Output the (X, Y) coordinate of the center of the cell containing the given text.  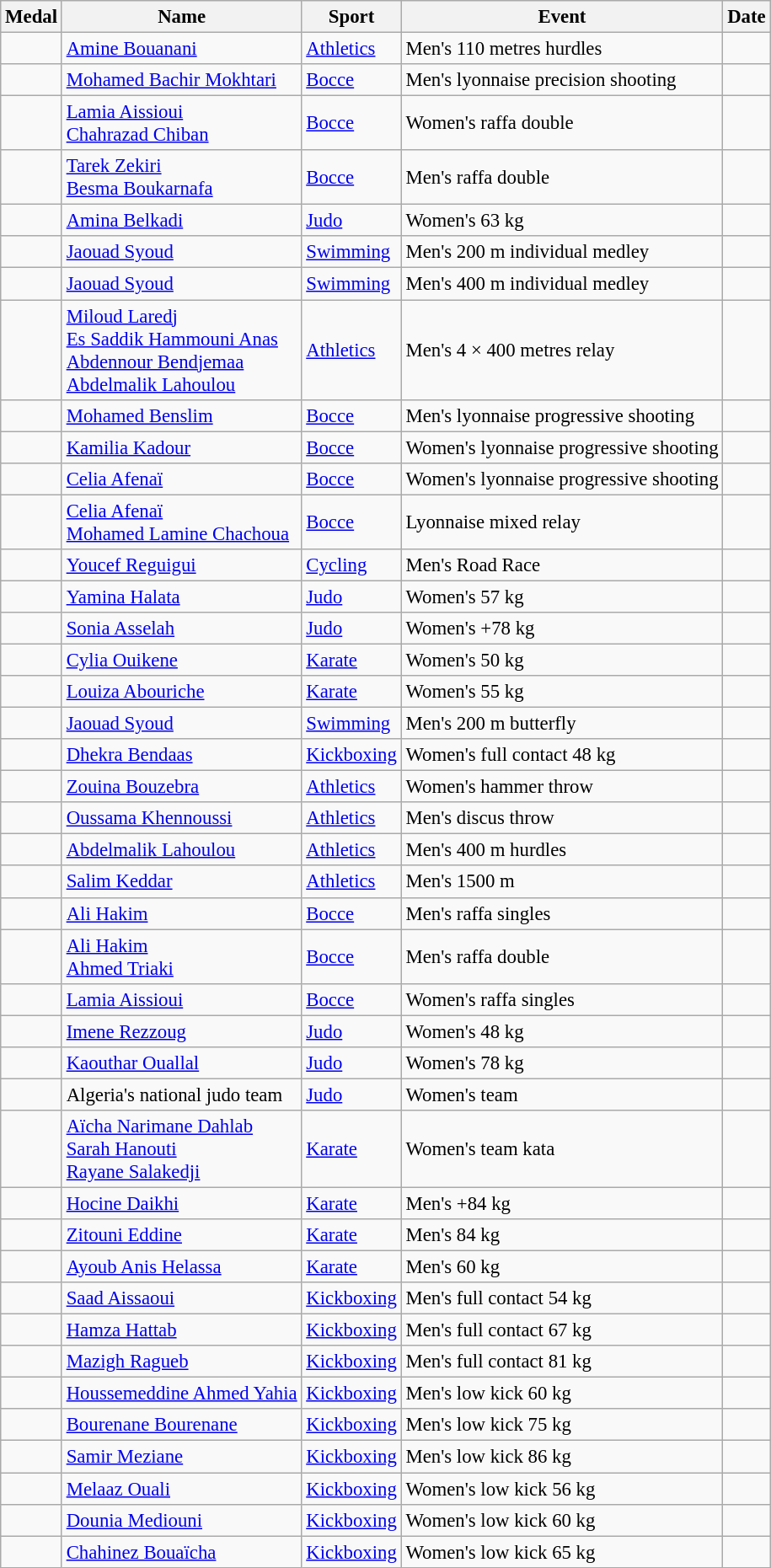
Women's low kick 60 kg (562, 1520)
Lamia AissiouiChahrazad Chiban (182, 123)
Women's raffa singles (562, 999)
Hamza Hattab (182, 1330)
Louiza Abouriche (182, 692)
Samir Meziane (182, 1457)
Women's 78 kg (562, 1063)
Men's full contact 54 kg (562, 1298)
Women's low kick 56 kg (562, 1489)
Chahinez Bouaïcha (182, 1552)
Men's 200 m individual medley (562, 252)
Men's full contact 67 kg (562, 1330)
Ali Hakim (182, 913)
Men's Road Race (562, 565)
Amine Bouanani (182, 49)
Men's +84 kg (562, 1203)
Dhekra Bendaas (182, 755)
Men's 84 kg (562, 1235)
Date (747, 17)
Algeria's national judo team (182, 1094)
Women's team (562, 1094)
Men's lyonnaise precision shooting (562, 80)
Women's 63 kg (562, 221)
Event (562, 17)
Lamia Aissioui (182, 999)
Abdelmalik Lahoulou (182, 850)
Salim Keddar (182, 882)
Ali HakimAhmed Triaki (182, 957)
Oussama Khennoussi (182, 818)
Men's discus throw (562, 818)
Women's team kata (562, 1149)
Houssemeddine Ahmed Yahia (182, 1394)
Men's 1500 m (562, 882)
Ayoub Anis Helassa (182, 1267)
Hocine Daikhi (182, 1203)
Men's low kick 60 kg (562, 1394)
Men's 200 m butterfly (562, 724)
Tarek ZekiriBesma Boukarnafa (182, 177)
Women's raffa double (562, 123)
Youcef Reguigui (182, 565)
Name (182, 17)
Kamilia Kadour (182, 447)
Women's low kick 65 kg (562, 1552)
Women's +78 kg (562, 629)
Celia AfenaïMohamed Lamine Chachoua (182, 522)
Sport (351, 17)
Bourenane Bourenane (182, 1425)
Women's hammer throw (562, 787)
Men's 60 kg (562, 1267)
Men's low kick 86 kg (562, 1457)
Men's 4 × 400 metres relay (562, 351)
Cycling (351, 565)
Women's full contact 48 kg (562, 755)
Mohamed Bachir Mokhtari (182, 80)
Miloud LaredjEs Saddik Hammouni AnasAbdennour BendjemaaAbdelmalik Lahoulou (182, 351)
Aïcha Narimane DahlabSarah HanoutiRayane Salakedji (182, 1149)
Yamina Halata (182, 597)
Saad Aissaoui (182, 1298)
Amina Belkadi (182, 221)
Women's 48 kg (562, 1031)
Men's full contact 81 kg (562, 1362)
Women's 50 kg (562, 660)
Dounia Mediouni (182, 1520)
Kaouthar Ouallal (182, 1063)
Sonia Asselah (182, 629)
Men's lyonnaise progressive shooting (562, 415)
Cylia Ouikene (182, 660)
Women's 55 kg (562, 692)
Melaaz Ouali (182, 1489)
Zouina Bouzebra (182, 787)
Men's 110 metres hurdles (562, 49)
Men's raffa singles (562, 913)
Women's 57 kg (562, 597)
Men's 400 m hurdles (562, 850)
Lyonnaise mixed relay (562, 522)
Men's 400 m individual medley (562, 284)
Imene Rezzoug (182, 1031)
Zitouni Eddine (182, 1235)
Mazigh Ragueb (182, 1362)
Medal (32, 17)
Men's low kick 75 kg (562, 1425)
Mohamed Benslim (182, 415)
Celia Afenaï (182, 479)
